Determine the (X, Y) coordinate at the center of the cell enclosing the given text.  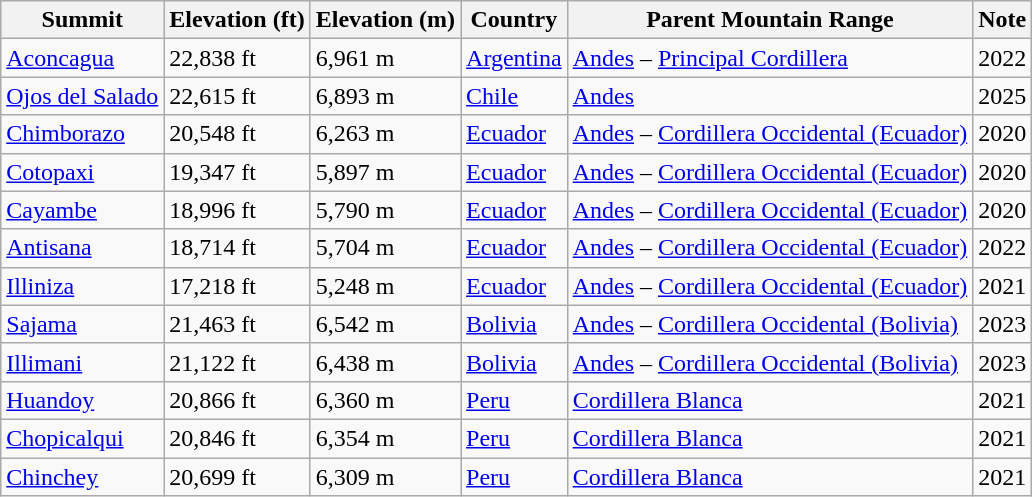
Country (514, 20)
6,961 m (385, 58)
20,846 ft (237, 438)
Huandoy (82, 400)
6,354 m (385, 438)
6,263 m (385, 134)
5,897 m (385, 172)
18,714 ft (237, 248)
Aconcagua (82, 58)
Elevation (ft) (237, 20)
21,463 ft (237, 324)
Antisana (82, 248)
22,615 ft (237, 96)
Note (1002, 20)
Cayambe (82, 210)
6,309 m (385, 477)
21,122 ft (237, 362)
Cotopaxi (82, 172)
2025 (1002, 96)
Andes (770, 96)
6,438 m (385, 362)
19,347 ft (237, 172)
Elevation (m) (385, 20)
Sajama (82, 324)
5,248 m (385, 286)
Chopicalqui (82, 438)
20,699 ft (237, 477)
17,218 ft (237, 286)
Ojos del Salado (82, 96)
Andes – Principal Cordillera (770, 58)
Summit (82, 20)
18,996 ft (237, 210)
6,360 m (385, 400)
5,704 m (385, 248)
22,838 ft (237, 58)
Chile (514, 96)
Chimborazo (82, 134)
6,542 m (385, 324)
Chinchey (82, 477)
Argentina (514, 58)
5,790 m (385, 210)
6,893 m (385, 96)
Illiniza (82, 286)
Parent Mountain Range (770, 20)
Illimani (82, 362)
20,548 ft (237, 134)
20,866 ft (237, 400)
